For the text-containing cell, return its midpoint in [x, y] coordinate format. 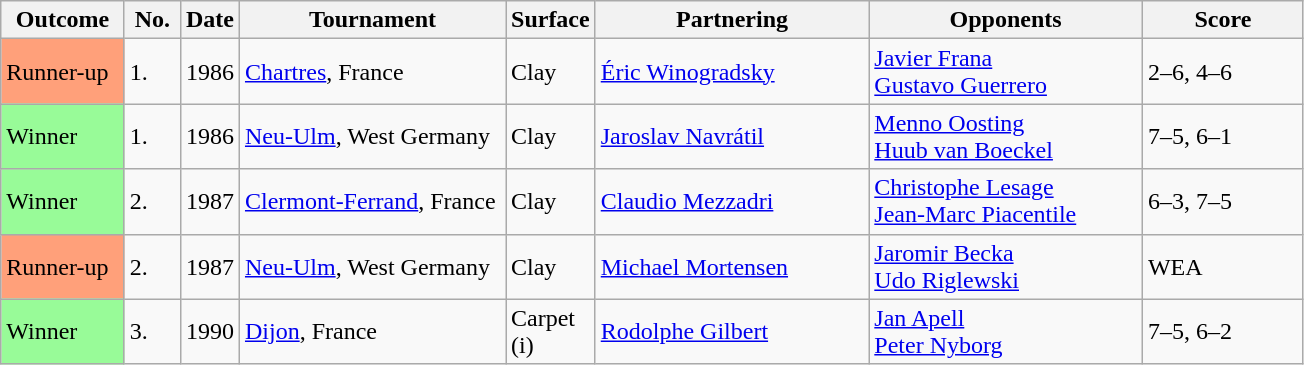
Menno Oosting Huub van Boeckel [1006, 136]
WEA [1222, 266]
Surface [551, 20]
Partnering [732, 20]
Éric Winogradsky [732, 72]
3. [152, 332]
Michael Mortensen [732, 266]
Jan Apell Peter Nyborg [1006, 332]
Rodolphe Gilbert [732, 332]
Chartres, France [372, 72]
2–6, 4–6 [1222, 72]
7–5, 6–2 [1222, 332]
Tournament [372, 20]
Jaromir Becka Udo Riglewski [1006, 266]
Javier Frana Gustavo Guerrero [1006, 72]
Dijon, France [372, 332]
Claudio Mezzadri [732, 202]
7–5, 6–1 [1222, 136]
Jaroslav Navrátil [732, 136]
Clermont-Ferrand, France [372, 202]
1990 [210, 332]
Carpet (i) [551, 332]
6–3, 7–5 [1222, 202]
Christophe Lesage Jean-Marc Piacentile [1006, 202]
Opponents [1006, 20]
Date [210, 20]
No. [152, 20]
Score [1222, 20]
Outcome [63, 20]
